Provide the (x, y) coordinate of the cell's center where the given text is located.  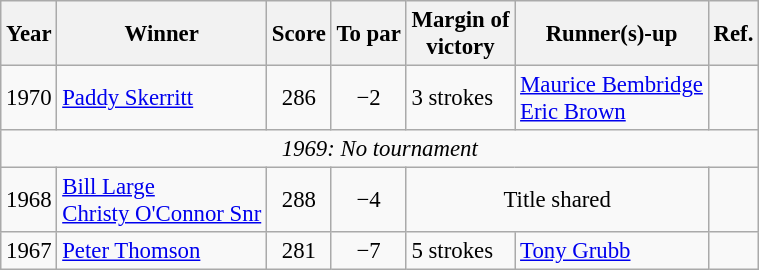
Tony Grubb (612, 251)
−4 (368, 200)
Year (29, 34)
Title shared (557, 200)
Score (300, 34)
Margin ofvictory (460, 34)
Peter Thomson (162, 251)
Paddy Skerritt (162, 98)
1970 (29, 98)
−2 (368, 98)
Maurice Bembridge Eric Brown (612, 98)
286 (300, 98)
Runner(s)-up (612, 34)
281 (300, 251)
3 strokes (460, 98)
1967 (29, 251)
Ref. (733, 34)
1968 (29, 200)
−7 (368, 251)
288 (300, 200)
Winner (162, 34)
To par (368, 34)
Bill Large Christy O'Connor Snr (162, 200)
1969: No tournament (380, 149)
5 strokes (460, 251)
